Identify which cell holds the provided text, then report its (x, y) central coordinate. 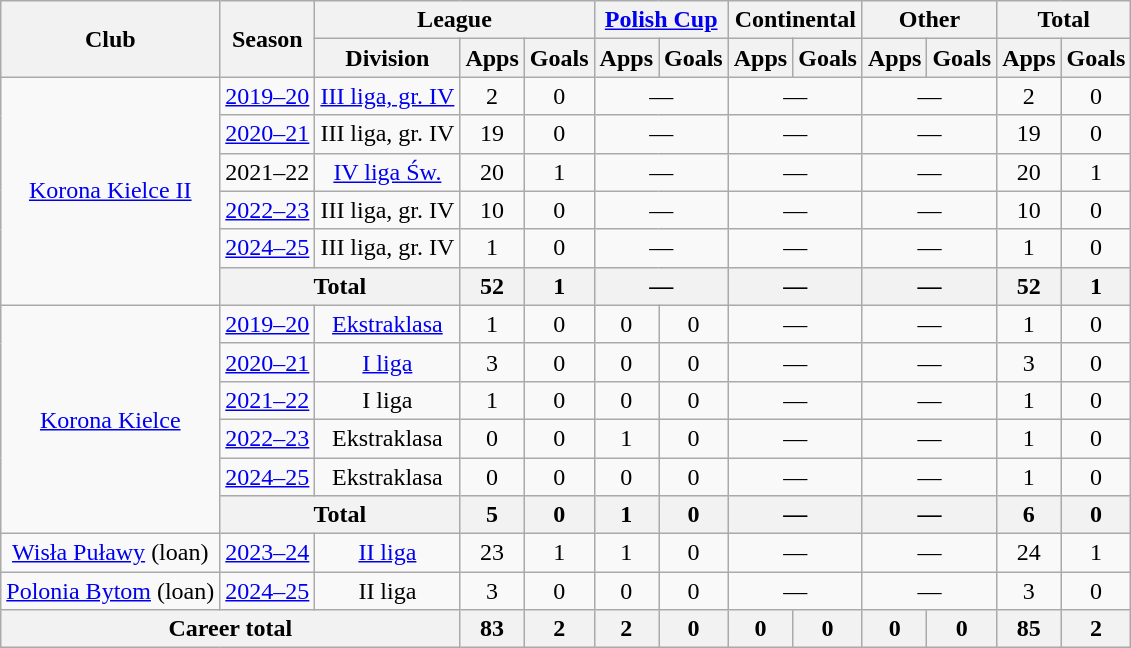
League (454, 20)
6 (1029, 515)
85 (1029, 629)
83 (492, 629)
Season (268, 39)
23 (492, 553)
2023–24 (268, 553)
Polonia Bytom (loan) (110, 591)
Korona Kielce (110, 419)
Division (388, 58)
Korona Kielce II (110, 191)
Continental (795, 20)
Other (929, 20)
Polish Cup (661, 20)
5 (492, 515)
Wisła Puławy (loan) (110, 553)
IV liga Św. (388, 172)
24 (1029, 553)
Club (110, 39)
Career total (230, 629)
